Find where the given text appears and provide that cell's center as [X, Y] coordinate. 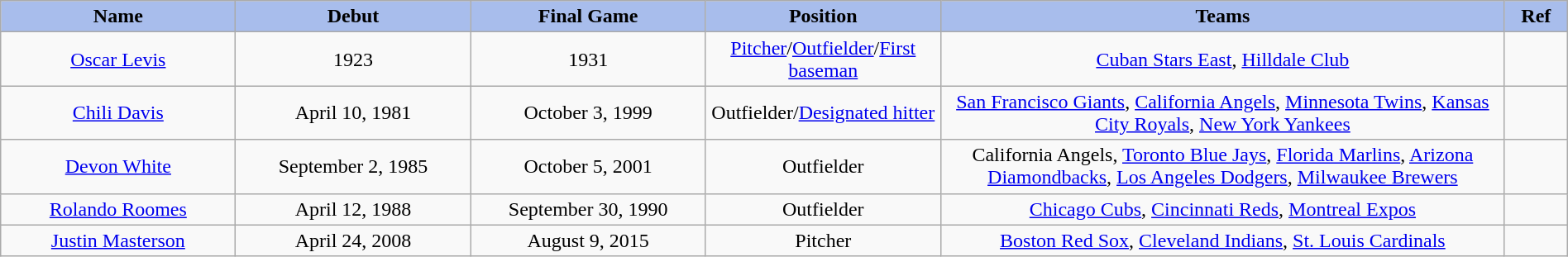
Teams [1222, 17]
1923 [353, 59]
Ref [1536, 17]
Outfielder/Designated hitter [823, 112]
1931 [588, 59]
Chicago Cubs, Cincinnati Reds, Montreal Expos [1222, 209]
Oscar Levis [118, 59]
Cuban Stars East, Hilldale Club [1222, 59]
September 2, 1985 [353, 167]
Pitcher [823, 240]
Name [118, 17]
April 10, 1981 [353, 112]
Boston Red Sox, Cleveland Indians, St. Louis Cardinals [1222, 240]
Rolando Roomes [118, 209]
Pitcher/Outfielder/First baseman [823, 59]
San Francisco Giants, California Angels, Minnesota Twins, Kansas City Royals, New York Yankees [1222, 112]
California Angels, Toronto Blue Jays, Florida Marlins, Arizona Diamondbacks, Los Angeles Dodgers, Milwaukee Brewers [1222, 167]
October 5, 2001 [588, 167]
April 24, 2008 [353, 240]
August 9, 2015 [588, 240]
Position [823, 17]
September 30, 1990 [588, 209]
Debut [353, 17]
Justin Masterson [118, 240]
October 3, 1999 [588, 112]
Chili Davis [118, 112]
Final Game [588, 17]
Devon White [118, 167]
April 12, 1988 [353, 209]
